Locate the cell with the specified text and output its (x, y) center coordinate. 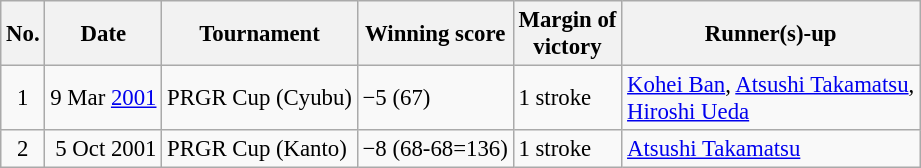
2 (23, 149)
Winning score (435, 34)
Runner(s)-up (771, 34)
9 Mar 2001 (104, 98)
Tournament (260, 34)
5 Oct 2001 (104, 149)
PRGR Cup (Kanto) (260, 149)
1 (23, 98)
−5 (67) (435, 98)
Margin ofvictory (568, 34)
No. (23, 34)
Date (104, 34)
Kohei Ban, Atsushi Takamatsu, Hiroshi Ueda (771, 98)
−8 (68-68=136) (435, 149)
PRGR Cup (Cyubu) (260, 98)
Atsushi Takamatsu (771, 149)
